Find where the given text appears and provide that cell's center as (x, y) coordinate. 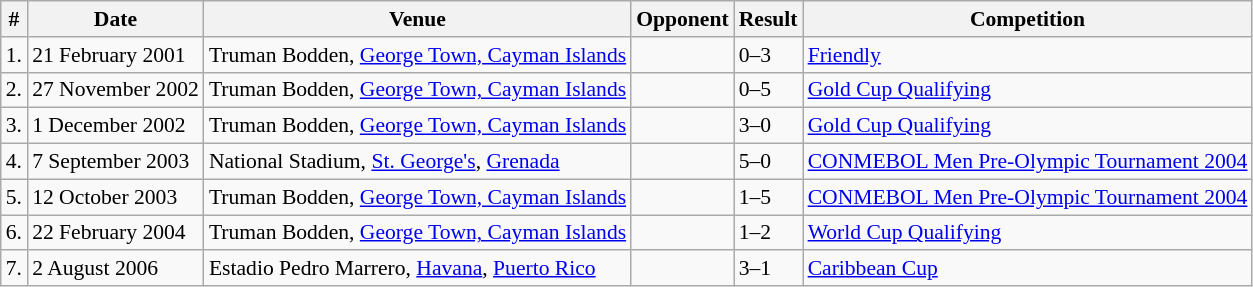
Result (768, 19)
0–5 (768, 90)
1–5 (768, 197)
22 February 2004 (116, 233)
Date (116, 19)
12 October 2003 (116, 197)
Venue (418, 19)
6. (14, 233)
World Cup Qualifying (1028, 233)
# (14, 19)
3–0 (768, 126)
1 December 2002 (116, 126)
5–0 (768, 162)
National Stadium, St. George's, Grenada (418, 162)
7 September 2003 (116, 162)
0–3 (768, 55)
7. (14, 269)
27 November 2002 (116, 90)
2 August 2006 (116, 269)
Caribbean Cup (1028, 269)
5. (14, 197)
21 February 2001 (116, 55)
4. (14, 162)
Estadio Pedro Marrero, Havana, Puerto Rico (418, 269)
3. (14, 126)
1–2 (768, 233)
2. (14, 90)
1. (14, 55)
3–1 (768, 269)
Opponent (682, 19)
Competition (1028, 19)
Friendly (1028, 55)
